Return (X, Y) of the center of cell containing provided text 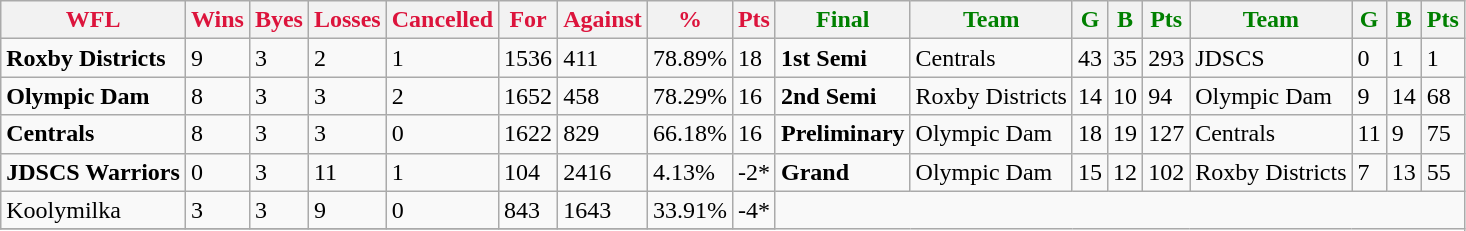
66.18% (690, 134)
55 (1442, 172)
1652 (528, 96)
43 (1090, 58)
411 (603, 58)
13 (1404, 172)
293 (1166, 58)
Cancelled (442, 20)
-4* (754, 210)
19 (1126, 134)
104 (528, 172)
Grand (842, 172)
7 (1369, 172)
12 (1126, 172)
94 (1166, 96)
35 (1126, 58)
% (690, 20)
843 (528, 210)
102 (1166, 172)
Koolymilka (94, 210)
4.13% (690, 172)
2416 (603, 172)
Losses (347, 20)
Preliminary (842, 134)
For (528, 20)
JDSCS Warriors (94, 172)
127 (1166, 134)
75 (1442, 134)
1643 (603, 210)
458 (603, 96)
68 (1442, 96)
Final (842, 20)
Byes (278, 20)
1536 (528, 58)
15 (1090, 172)
1st Semi (842, 58)
1622 (528, 134)
78.29% (690, 96)
JDSCS (1271, 58)
Wins (217, 20)
33.91% (690, 210)
Against (603, 20)
829 (603, 134)
78.89% (690, 58)
WFL (94, 20)
2nd Semi (842, 96)
-2* (754, 172)
10 (1126, 96)
